For the text-containing cell, return its midpoint in (x, y) coordinate format. 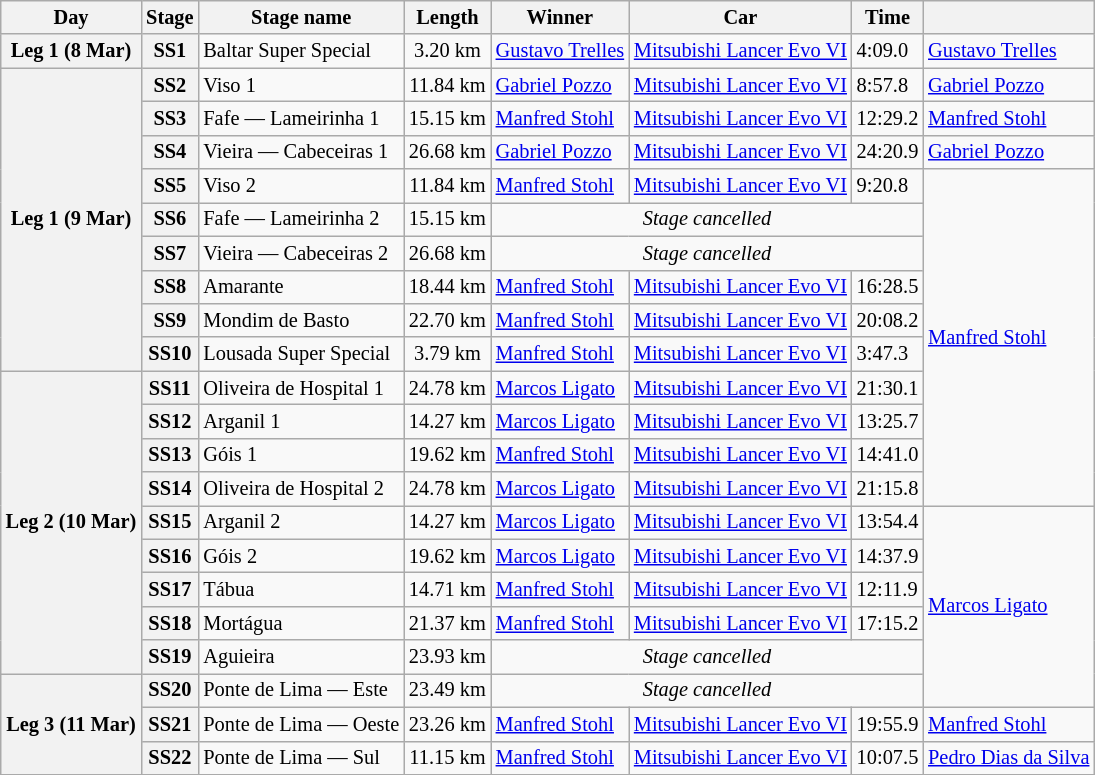
Pedro Dias da Silva (1008, 758)
Length (448, 17)
Oliveira de Hospital 2 (301, 489)
SS3 (170, 118)
16:28.5 (888, 287)
Góis 2 (301, 556)
10:07.5 (888, 758)
20:08.2 (888, 320)
SS12 (170, 421)
Ponte de Lima — Oeste (301, 724)
SS22 (170, 758)
SS7 (170, 253)
Winner (560, 17)
Aguieira (301, 657)
Viso 2 (301, 186)
SS6 (170, 219)
3.79 km (448, 354)
19:55.9 (888, 724)
SS4 (170, 152)
Vieira — Cabeceiras 1 (301, 152)
SS1 (170, 51)
Viso 1 (301, 85)
Vieira — Cabeceiras 2 (301, 253)
8:57.8 (888, 85)
Arganil 1 (301, 421)
3.20 km (448, 51)
SS16 (170, 556)
Stage (170, 17)
SS9 (170, 320)
Car (740, 17)
12:11.9 (888, 589)
12:29.2 (888, 118)
Lousada Super Special (301, 354)
Time (888, 17)
SS5 (170, 186)
14:41.0 (888, 455)
SS15 (170, 522)
22.70 km (448, 320)
4:09.0 (888, 51)
SS10 (170, 354)
Mondim de Basto (301, 320)
14:37.9 (888, 556)
Leg 1 (9 Mar) (71, 220)
21:30.1 (888, 388)
SS17 (170, 589)
SS8 (170, 287)
21:15.8 (888, 489)
Leg 2 (10 Mar) (71, 522)
Stage name (301, 17)
SS19 (170, 657)
SS21 (170, 724)
13:54.4 (888, 522)
Mortágua (301, 623)
Day (71, 17)
17:15.2 (888, 623)
Tábua (301, 589)
SS2 (170, 85)
9:20.8 (888, 186)
3:47.3 (888, 354)
Fafe — Lameirinha 2 (301, 219)
Ponte de Lima — Este (301, 690)
SS18 (170, 623)
SS13 (170, 455)
Oliveira de Hospital 1 (301, 388)
SS11 (170, 388)
24:20.9 (888, 152)
Amarante (301, 287)
Fafe — Lameirinha 1 (301, 118)
13:25.7 (888, 421)
14.71 km (448, 589)
Baltar Super Special (301, 51)
Leg 3 (11 Mar) (71, 724)
Góis 1 (301, 455)
11.15 km (448, 758)
18.44 km (448, 287)
23.26 km (448, 724)
SS14 (170, 489)
Ponte de Lima — Sul (301, 758)
23.93 km (448, 657)
Leg 1 (8 Mar) (71, 51)
23.49 km (448, 690)
21.37 km (448, 623)
SS20 (170, 690)
Arganil 2 (301, 522)
